Return the [X, Y] coordinate for the center point of the cell that contains the specified text.  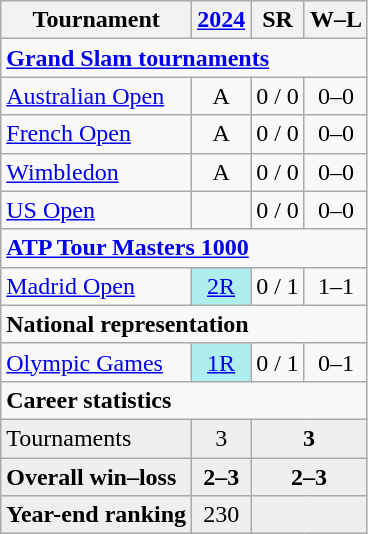
230 [222, 515]
ATP Tour Masters 1000 [184, 248]
Year-end ranking [96, 515]
Tournament [96, 20]
SR [278, 20]
2R [222, 286]
Madrid Open [96, 286]
Career statistics [184, 400]
Olympic Games [96, 362]
W–L [336, 20]
French Open [96, 134]
Wimbledon [96, 172]
1–1 [336, 286]
Overall win–loss [96, 477]
2024 [222, 20]
1R [222, 362]
US Open [96, 210]
National representation [184, 324]
Tournaments [96, 438]
Australian Open [96, 96]
0–1 [336, 362]
Grand Slam tournaments [184, 58]
